Pinpoint the cell where the given text exists, returning its (X, Y) midpoint coordinate. 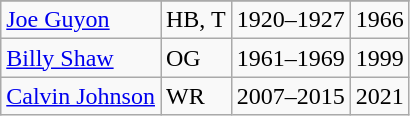
Billy Shaw (81, 58)
2021 (380, 96)
Calvin Johnson (81, 96)
Joe Guyon (81, 20)
1966 (380, 20)
HB, T (196, 20)
2007–2015 (290, 96)
1999 (380, 58)
1920–1927 (290, 20)
1961–1969 (290, 58)
OG (196, 58)
WR (196, 96)
